Provide the [x, y] coordinate of the cell's center where the given text is located.  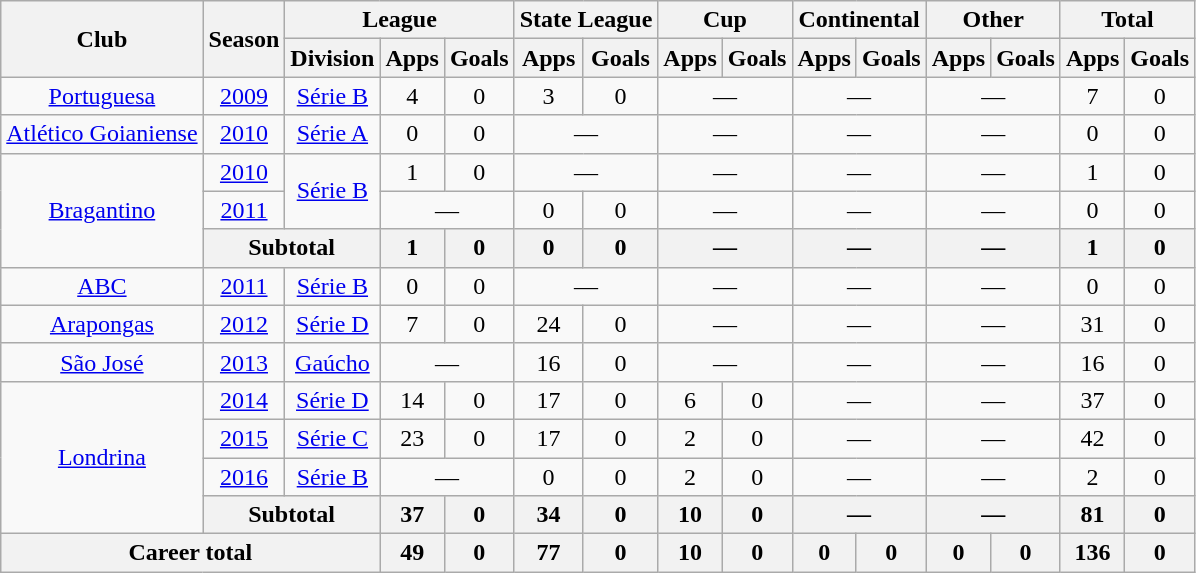
Other [993, 20]
Total [1127, 20]
São José [102, 362]
24 [548, 324]
League [400, 20]
2012 [244, 324]
49 [412, 553]
Season [244, 39]
Atlético Goianiense [102, 134]
14 [412, 400]
3 [548, 96]
77 [548, 553]
23 [412, 438]
Division [332, 58]
31 [1092, 324]
2009 [244, 96]
Gaúcho [332, 362]
136 [1092, 553]
2015 [244, 438]
Cup [725, 20]
6 [690, 400]
Série C [332, 438]
Série A [332, 134]
42 [1092, 438]
Arapongas [102, 324]
Continental [859, 20]
ABC [102, 286]
4 [412, 96]
Club [102, 39]
Bragantino [102, 210]
2013 [244, 362]
81 [1092, 515]
Portuguesa [102, 96]
2014 [244, 400]
2016 [244, 477]
34 [548, 515]
Londrina [102, 457]
State League [586, 20]
Career total [190, 553]
